Provide the (X, Y) coordinate of the cell's center where the given text is located.  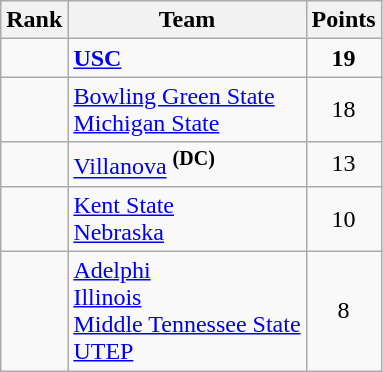
Rank (34, 20)
Villanova (DC) (187, 164)
Bowling Green StateMichigan State (187, 110)
Points (344, 20)
Kent StateNebraska (187, 218)
13 (344, 164)
USC (187, 58)
10 (344, 218)
Team (187, 20)
18 (344, 110)
AdelphiIllinoisMiddle Tennessee StateUTEP (187, 312)
8 (344, 312)
19 (344, 58)
